Extract the [X, Y] coordinate from the center of the cell holding the provided text.  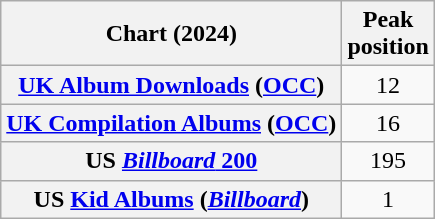
US Billboard 200 [172, 161]
UK Compilation Albums (OCC) [172, 123]
12 [388, 85]
1 [388, 199]
16 [388, 123]
Chart (2024) [172, 34]
195 [388, 161]
UK Album Downloads (OCC) [172, 85]
US Kid Albums (Billboard) [172, 199]
Peakposition [388, 34]
